For the text-containing cell, return its midpoint in [X, Y] coordinate format. 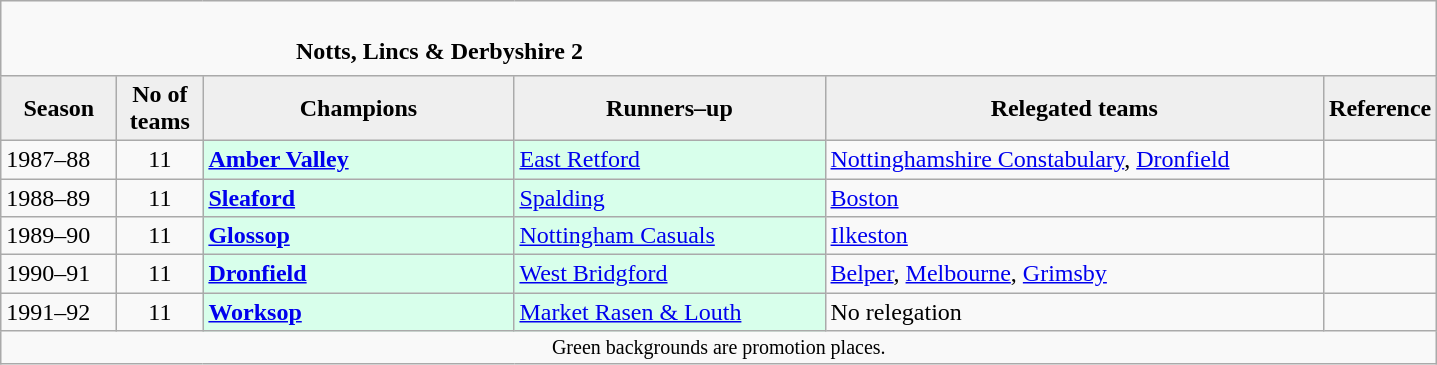
Ilkeston [1074, 236]
Boston [1074, 197]
Relegated teams [1074, 108]
Reference [1380, 108]
Spalding [670, 197]
1988–89 [59, 197]
Sleaford [358, 197]
1987–88 [59, 159]
Worksop [358, 312]
Amber Valley [358, 159]
1990–91 [59, 274]
Green backgrounds are promotion places. [719, 348]
Nottinghamshire Constabulary, Dronfield [1074, 159]
No relegation [1074, 312]
Season [59, 108]
Belper, Melbourne, Grimsby [1074, 274]
Dronfield [358, 274]
Nottingham Casuals [670, 236]
Glossop [358, 236]
Market Rasen & Louth [670, 312]
Champions [358, 108]
1991–92 [59, 312]
Runners–up [670, 108]
East Retford [670, 159]
1989–90 [59, 236]
West Bridgford [670, 274]
No of teams [160, 108]
